Return [X, Y] of the center of cell containing provided text 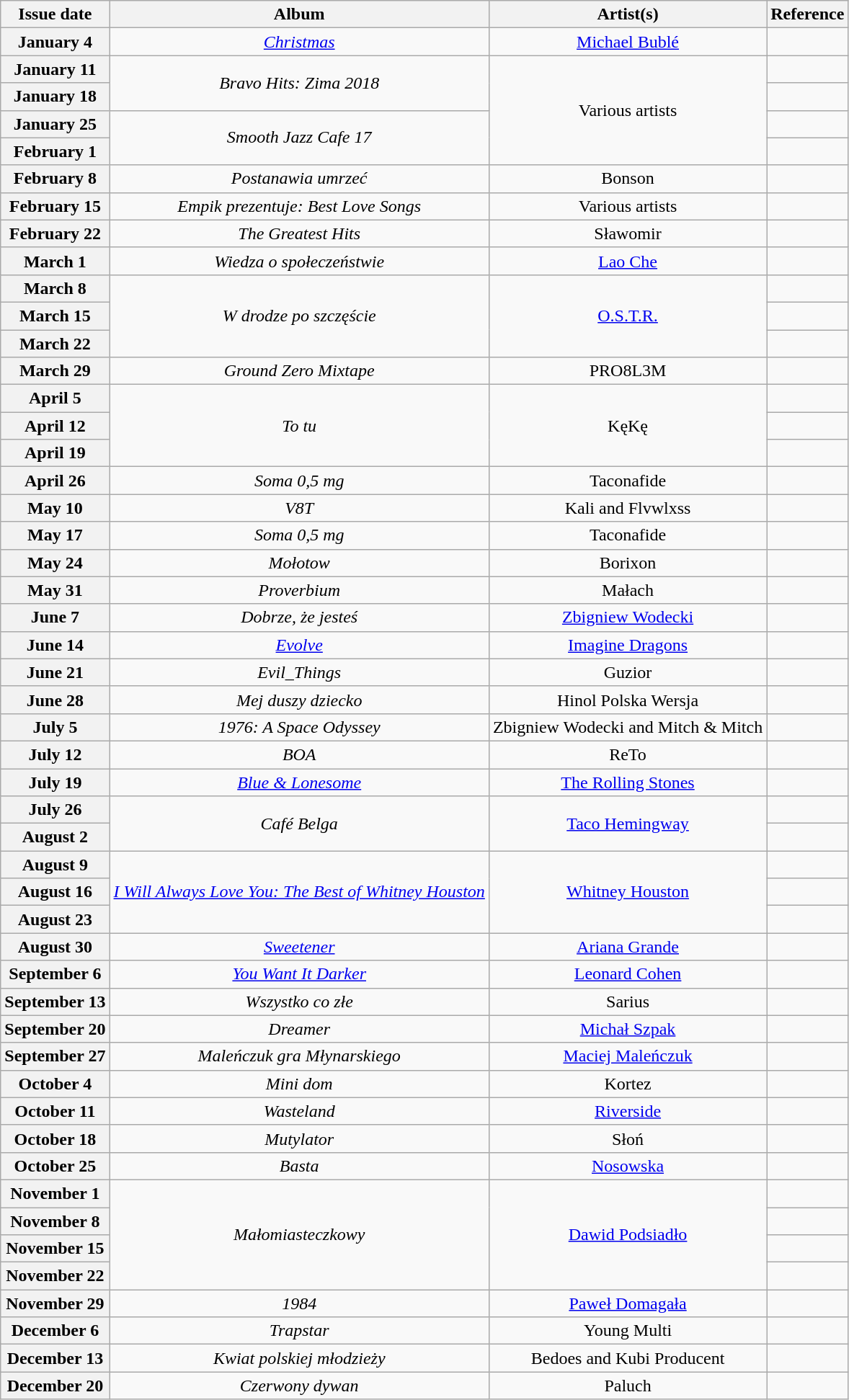
W drodze po szczęście [299, 316]
November 8 [55, 1221]
Basta [299, 1166]
Nosowska [627, 1166]
November 22 [55, 1276]
February 15 [55, 206]
Postanawia umrzeć [299, 179]
June 28 [55, 700]
August 9 [55, 865]
Dreamer [299, 1029]
August 30 [55, 947]
You Want It Darker [299, 974]
Ariana Grande [627, 947]
To tu [299, 426]
Wiedza o społeczeństwie [299, 261]
September 13 [55, 1002]
Sweetener [299, 947]
July 5 [55, 727]
Maleńczuk gra Młynarskiego [299, 1056]
Reference [807, 14]
Proverbium [299, 590]
March 8 [55, 288]
Bonson [627, 179]
April 26 [55, 481]
Lao Che [627, 261]
March 22 [55, 344]
Paweł Domagała [627, 1303]
Trapstar [299, 1331]
March 29 [55, 371]
June 7 [55, 617]
November 15 [55, 1249]
Małomiasteczkowy [299, 1234]
March 15 [55, 316]
October 25 [55, 1166]
Artist(s) [627, 14]
1984 [299, 1303]
November 29 [55, 1303]
Album [299, 14]
O.S.T.R. [627, 316]
Christmas [299, 42]
Wasteland [299, 1111]
Dawid Podsiadło [627, 1234]
Borixon [627, 563]
July 19 [55, 782]
Słoń [627, 1138]
KęKę [627, 426]
Paluch [627, 1386]
Imagine Dragons [627, 645]
1976: A Space Odyssey [299, 727]
May 31 [55, 590]
May 10 [55, 508]
September 27 [55, 1056]
Empik prezentuje: Best Love Songs [299, 206]
PRO8L3M [627, 371]
August 2 [55, 837]
Bravo Hits: Zima 2018 [299, 83]
Mini dom [299, 1084]
Smooth Jazz Cafe 17 [299, 138]
Issue date [55, 14]
April 12 [55, 426]
August 23 [55, 919]
Blue & Lonesome [299, 782]
Małach [627, 590]
February 22 [55, 233]
October 4 [55, 1084]
Young Multi [627, 1331]
Dobrze, że jesteś [299, 617]
Sławomir [627, 233]
Michael Bublé [627, 42]
December 13 [55, 1358]
September 20 [55, 1029]
Maciej Maleńczuk [627, 1056]
October 11 [55, 1111]
February 1 [55, 151]
The Greatest Hits [299, 233]
Wszystko co złe [299, 1002]
Zbigniew Wodecki and Mitch & Mitch [627, 727]
January 18 [55, 97]
Mołotow [299, 563]
V8T [299, 508]
July 26 [55, 810]
September 6 [55, 974]
Zbigniew Wodecki [627, 617]
June 21 [55, 672]
Ground Zero Mixtape [299, 371]
July 12 [55, 754]
April 19 [55, 453]
January 4 [55, 42]
Café Belga [299, 824]
January 25 [55, 124]
The Rolling Stones [627, 782]
June 14 [55, 645]
I Will Always Love You: The Best of Whitney Houston [299, 892]
Michał Szpak [627, 1029]
Riverside [627, 1111]
Leonard Cohen [627, 974]
Bedoes and Kubi Producent [627, 1358]
May 24 [55, 563]
Evil_Things [299, 672]
Kali and Flvwlxss [627, 508]
Taco Hemingway [627, 824]
February 8 [55, 179]
Whitney Houston [627, 892]
December 6 [55, 1331]
Mej duszy dziecko [299, 700]
October 18 [55, 1138]
May 17 [55, 535]
Czerwony dywan [299, 1386]
Mutylator [299, 1138]
Kortez [627, 1084]
March 1 [55, 261]
ReTo [627, 754]
Sarius [627, 1002]
Hinol Polska Wersja [627, 700]
Guzior [627, 672]
January 11 [55, 69]
April 5 [55, 398]
Kwiat polskiej młodzieży [299, 1358]
November 1 [55, 1193]
August 16 [55, 892]
Evolve [299, 645]
December 20 [55, 1386]
BOA [299, 754]
